Search for the cell housing the specified text and yield its [X, Y] center coordinate. 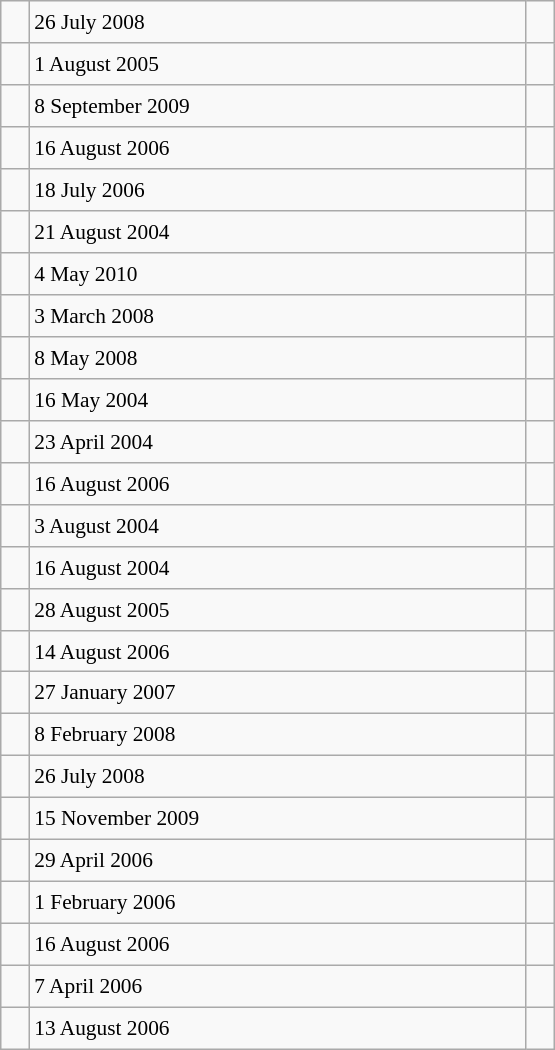
18 July 2006 [278, 190]
16 May 2004 [278, 399]
15 November 2009 [278, 819]
8 May 2008 [278, 358]
8 September 2009 [278, 106]
1 February 2006 [278, 903]
14 August 2006 [278, 651]
3 August 2004 [278, 525]
23 April 2004 [278, 441]
3 March 2008 [278, 316]
16 August 2004 [278, 567]
13 August 2006 [278, 1028]
29 April 2006 [278, 861]
27 January 2007 [278, 693]
21 August 2004 [278, 232]
1 August 2005 [278, 64]
28 August 2005 [278, 609]
4 May 2010 [278, 274]
7 April 2006 [278, 986]
8 February 2008 [278, 735]
